Capture the cell that displays the provided text and extract its [X, Y] central coordinate. 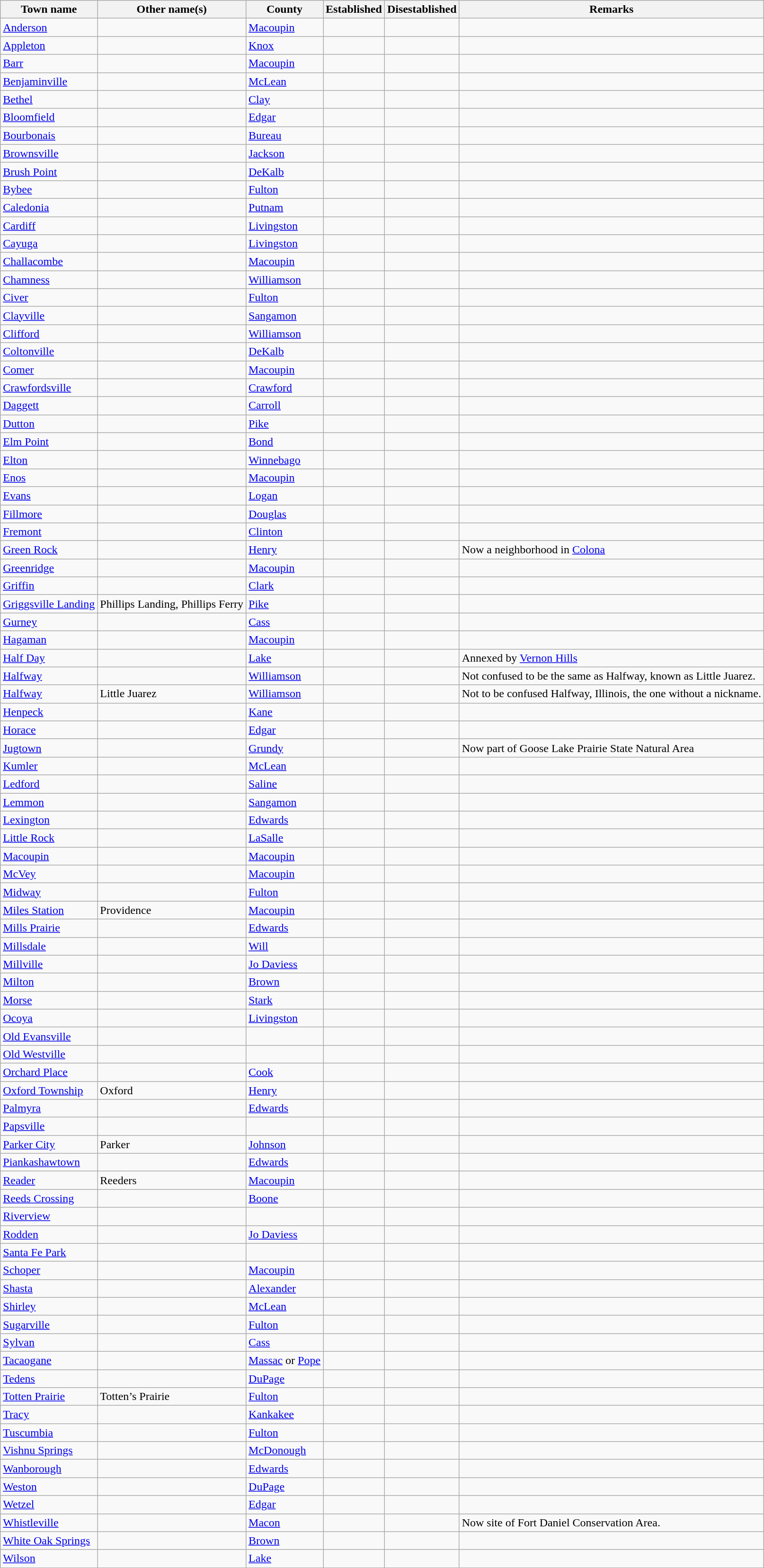
White Oak Springs [49, 1541]
Sylvan [49, 1342]
Ledford [49, 784]
Kumler [49, 766]
Reader [49, 1180]
Shasta [49, 1288]
Town name [49, 9]
Bureau [285, 135]
Totten’s Prairie [172, 1397]
Enos [49, 478]
Not to be confused Halfway, Illinois, the one without a nickname. [612, 694]
Chamness [49, 280]
Elm Point [49, 442]
Clay [285, 99]
Carroll [285, 406]
Boone [285, 1198]
Grundy [285, 748]
Horace [49, 730]
Cardiff [49, 226]
McDonough [285, 1451]
Shirley [49, 1306]
Sugarville [49, 1324]
Miles Station [49, 910]
Half Day [49, 658]
Lexington [49, 820]
Massac or Pope [285, 1360]
Clinton [285, 532]
Bybee [49, 189]
Tuscumbia [49, 1433]
Fremont [49, 532]
Barr [49, 63]
Little Rock [49, 838]
Tacaogane [49, 1360]
Totten Prairie [49, 1397]
Ocoya [49, 1018]
Winnebago [285, 460]
Cayuga [49, 244]
Gurney [49, 622]
Clifford [49, 334]
Now site of Fort Daniel Conservation Area. [612, 1523]
Putnam [285, 207]
Benjaminville [49, 81]
Henpeck [49, 712]
Macon [285, 1523]
Schoper [49, 1270]
Papsville [49, 1126]
Old Westville [49, 1054]
Tracy [49, 1415]
Hagaman [49, 640]
Mills Prairie [49, 928]
Caledonia [49, 207]
Bourbonais [49, 135]
Brush Point [49, 171]
Oxford Township [49, 1090]
Palmyra [49, 1108]
Morse [49, 1000]
Saline [285, 784]
Riverview [49, 1216]
Griggsville Landing [49, 604]
Brownsville [49, 153]
Knox [285, 45]
Jugtown [49, 748]
Old Evansville [49, 1036]
Milton [49, 982]
Lemmon [49, 802]
Oxford [172, 1090]
Civer [49, 298]
Weston [49, 1487]
LaSalle [285, 838]
Kane [285, 712]
Rodden [49, 1234]
Coltonville [49, 352]
Cook [285, 1072]
McVey [49, 874]
Daggett [49, 406]
Appleton [49, 45]
Midway [49, 892]
Will [285, 946]
Bethel [49, 99]
Millville [49, 964]
Now a neighborhood in Colona [612, 550]
Logan [285, 496]
Wetzel [49, 1505]
Remarks [612, 9]
Fillmore [49, 514]
Orchard Place [49, 1072]
Green Rock [49, 550]
Clark [285, 586]
Annexed by Vernon Hills [612, 658]
Stark [285, 1000]
Reeds Crossing [49, 1198]
Millsdale [49, 946]
Douglas [285, 514]
Crawford [285, 388]
Alexander [285, 1288]
Crawfordsville [49, 388]
Not confused to be the same as Halfway, known as Little Juarez. [612, 676]
Evans [49, 496]
Providence [172, 910]
County [285, 9]
Wanborough [49, 1469]
Santa Fe Park [49, 1252]
Whistleville [49, 1523]
Bloomfield [49, 117]
Anderson [49, 27]
Little Juarez [172, 694]
Tedens [49, 1379]
Established [354, 9]
Parker [172, 1144]
Vishnu Springs [49, 1451]
Dutton [49, 424]
Other name(s) [172, 9]
Now part of Goose Lake Prairie State Natural Area [612, 748]
Reeders [172, 1180]
Clayville [49, 316]
Disestablished [422, 9]
Phillips Landing, Phillips Ferry [172, 604]
Greenridge [49, 568]
Piankashawtown [49, 1162]
Elton [49, 460]
Parker City [49, 1144]
Wilson [49, 1559]
Jackson [285, 153]
Challacombe [49, 262]
Griffin [49, 586]
Johnson [285, 1144]
Comer [49, 370]
Bond [285, 442]
Kankakee [285, 1415]
